Return the (X, Y) coordinate for the center point of the cell that contains the specified text.  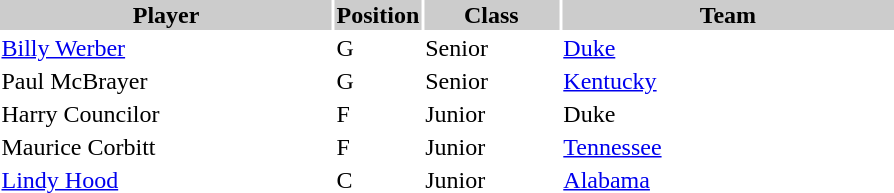
Class (492, 15)
Position (378, 15)
Tennessee (728, 147)
Billy Werber (166, 48)
Kentucky (728, 81)
Harry Councilor (166, 114)
Paul McBrayer (166, 81)
Maurice Corbitt (166, 147)
Team (728, 15)
Player (166, 15)
